Find where the given text appears and provide that cell's center as (x, y) coordinate. 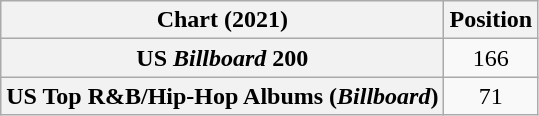
US Billboard 200 (222, 58)
US Top R&B/Hip-Hop Albums (Billboard) (222, 96)
Chart (2021) (222, 20)
71 (491, 96)
Position (491, 20)
166 (491, 58)
